For the text-containing cell, return its midpoint in (x, y) coordinate format. 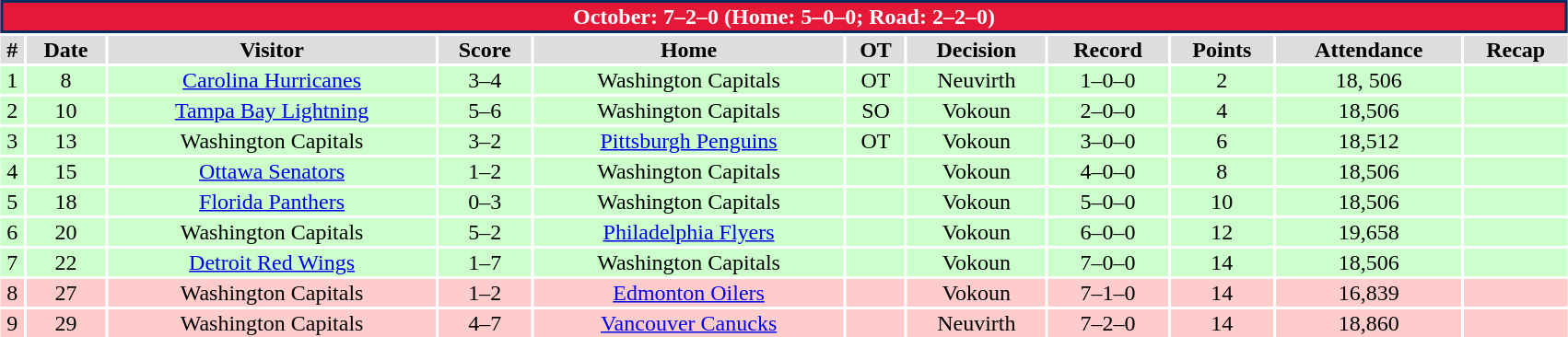
13 (66, 141)
Ottawa Senators (272, 171)
3 (13, 141)
Record (1108, 50)
Points (1222, 50)
7–2–0 (1108, 323)
2–0–0 (1108, 110)
Attendance (1369, 50)
1–7 (485, 262)
3–4 (485, 80)
Tampa Bay Lightning (272, 110)
October: 7–2–0 (Home: 5–0–0; Road: 2–2–0) (784, 17)
18, 506 (1369, 80)
19,658 (1369, 232)
1–0–0 (1108, 80)
Decision (977, 50)
Vancouver Canucks (689, 323)
Recap (1515, 50)
9 (13, 323)
6–0–0 (1108, 232)
7–0–0 (1108, 262)
4–7 (485, 323)
5–6 (485, 110)
5–0–0 (1108, 202)
27 (66, 293)
Score (485, 50)
5 (13, 202)
Detroit Red Wings (272, 262)
29 (66, 323)
1 (13, 80)
18,512 (1369, 141)
0–3 (485, 202)
3–0–0 (1108, 141)
20 (66, 232)
Visitor (272, 50)
16,839 (1369, 293)
18,860 (1369, 323)
12 (1222, 232)
15 (66, 171)
# (13, 50)
7 (13, 262)
Pittsburgh Penguins (689, 141)
22 (66, 262)
SO (875, 110)
Edmonton Oilers (689, 293)
18 (66, 202)
3–2 (485, 141)
4–0–0 (1108, 171)
7–1–0 (1108, 293)
Carolina Hurricanes (272, 80)
Philadelphia Flyers (689, 232)
5–2 (485, 232)
Florida Panthers (272, 202)
Date (66, 50)
Home (689, 50)
